Detect which cell encompasses the target text, then output its [x, y] center coordinate. 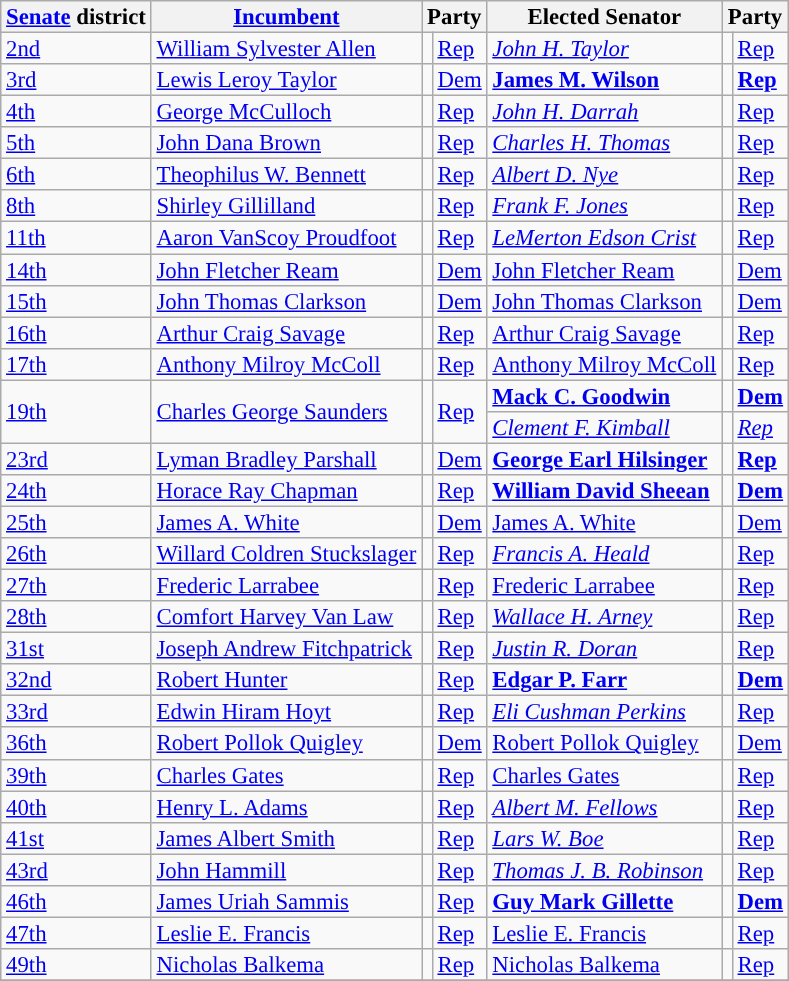
2nd [76, 49]
32nd [76, 680]
33rd [76, 712]
19th [76, 412]
John H. Taylor [604, 49]
14th [76, 270]
Shirley Gillilland [286, 206]
Comfort Harvey Van Law [286, 617]
46th [76, 902]
5th [76, 143]
Robert Hunter [286, 680]
25th [76, 522]
23rd [76, 459]
Theophilus W. Bennett [286, 175]
28th [76, 617]
John Dana Brown [286, 143]
Justin R. Doran [604, 649]
4th [76, 112]
Willard Coldren Stuckslager [286, 554]
Edwin Hiram Hoyt [286, 712]
Aaron VanScoy Proudfoot [286, 238]
Guy Mark Gillette [604, 902]
Senate district [76, 17]
39th [76, 775]
Frank F. Jones [604, 206]
John H. Darrah [604, 112]
Clement F. Kimball [604, 428]
James Uriah Sammis [286, 902]
Eli Cushman Perkins [604, 712]
6th [76, 175]
Charles H. Thomas [604, 143]
24th [76, 491]
47th [76, 933]
Charles George Saunders [286, 412]
Francis A. Heald [604, 554]
Edgar P. Farr [604, 680]
15th [76, 301]
3rd [76, 80]
William Sylvester Allen [286, 49]
LeMerton Edson Crist [604, 238]
Incumbent [286, 17]
James Albert Smith [286, 838]
31st [76, 649]
16th [76, 333]
49th [76, 965]
James M. Wilson [604, 80]
40th [76, 807]
George McCulloch [286, 112]
Joseph Andrew Fitchpatrick [286, 649]
17th [76, 364]
26th [76, 554]
11th [76, 238]
Elected Senator [604, 17]
Lyman Bradley Parshall [286, 459]
Wallace H. Arney [604, 617]
27th [76, 586]
Henry L. Adams [286, 807]
Horace Ray Chapman [286, 491]
Lars W. Boe [604, 838]
41st [76, 838]
George Earl Hilsinger [604, 459]
Albert D. Nye [604, 175]
36th [76, 744]
8th [76, 206]
John Hammill [286, 870]
Lewis Leroy Taylor [286, 80]
43rd [76, 870]
Thomas J. B. Robinson [604, 870]
Mack C. Goodwin [604, 396]
William David Sheean [604, 491]
Albert M. Fellows [604, 807]
